Detect which cell encompasses the target text, then output its (X, Y) center coordinate. 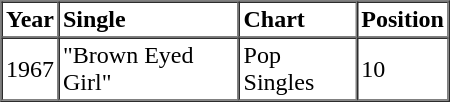
Year (30, 20)
1967 (30, 70)
10 (403, 70)
Single (148, 20)
Chart (298, 20)
"Brown Eyed Girl" (148, 70)
Pop Singles (298, 70)
Position (403, 20)
